Scan for the cell matching the given text and deliver its (X, Y) coordinate at center. 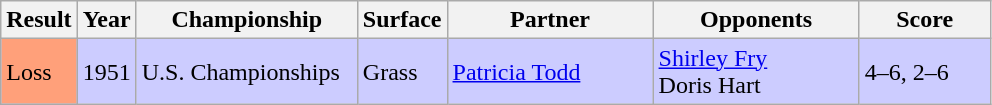
Patricia Todd (550, 72)
Score (924, 20)
4–6, 2–6 (924, 72)
Surface (402, 20)
Grass (402, 72)
Championship (246, 20)
Partner (550, 20)
Loss (39, 72)
1951 (106, 72)
Opponents (756, 20)
Shirley Fry Doris Hart (756, 72)
Result (39, 20)
U.S. Championships (246, 72)
Year (106, 20)
